From the cell containing the given text, extract its center point as (X, Y) coordinate. 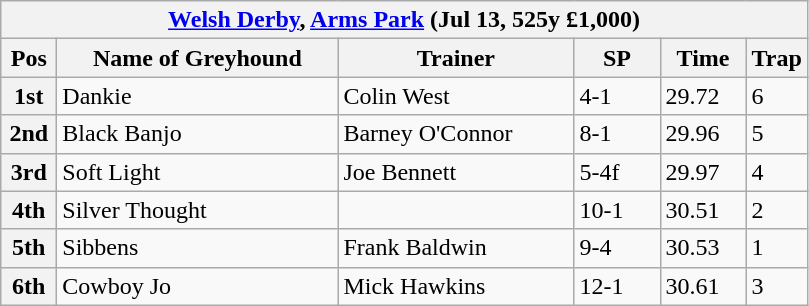
2nd (29, 134)
8-1 (617, 134)
10-1 (617, 210)
30.61 (703, 286)
29.96 (703, 134)
1st (29, 96)
Frank Baldwin (456, 248)
Welsh Derby, Arms Park (Jul 13, 525y £1,000) (404, 20)
Trainer (456, 58)
Name of Greyhound (198, 58)
4th (29, 210)
Silver Thought (198, 210)
Cowboy Jo (198, 286)
6th (29, 286)
5-4f (617, 172)
Pos (29, 58)
29.72 (703, 96)
5 (776, 134)
29.97 (703, 172)
Dankie (198, 96)
30.53 (703, 248)
Mick Hawkins (456, 286)
6 (776, 96)
Time (703, 58)
3 (776, 286)
12-1 (617, 286)
3rd (29, 172)
Barney O'Connor (456, 134)
Trap (776, 58)
Soft Light (198, 172)
4 (776, 172)
Joe Bennett (456, 172)
4-1 (617, 96)
2 (776, 210)
30.51 (703, 210)
Sibbens (198, 248)
Colin West (456, 96)
5th (29, 248)
1 (776, 248)
Black Banjo (198, 134)
SP (617, 58)
9-4 (617, 248)
